Return (X, Y) of the center of cell containing provided text 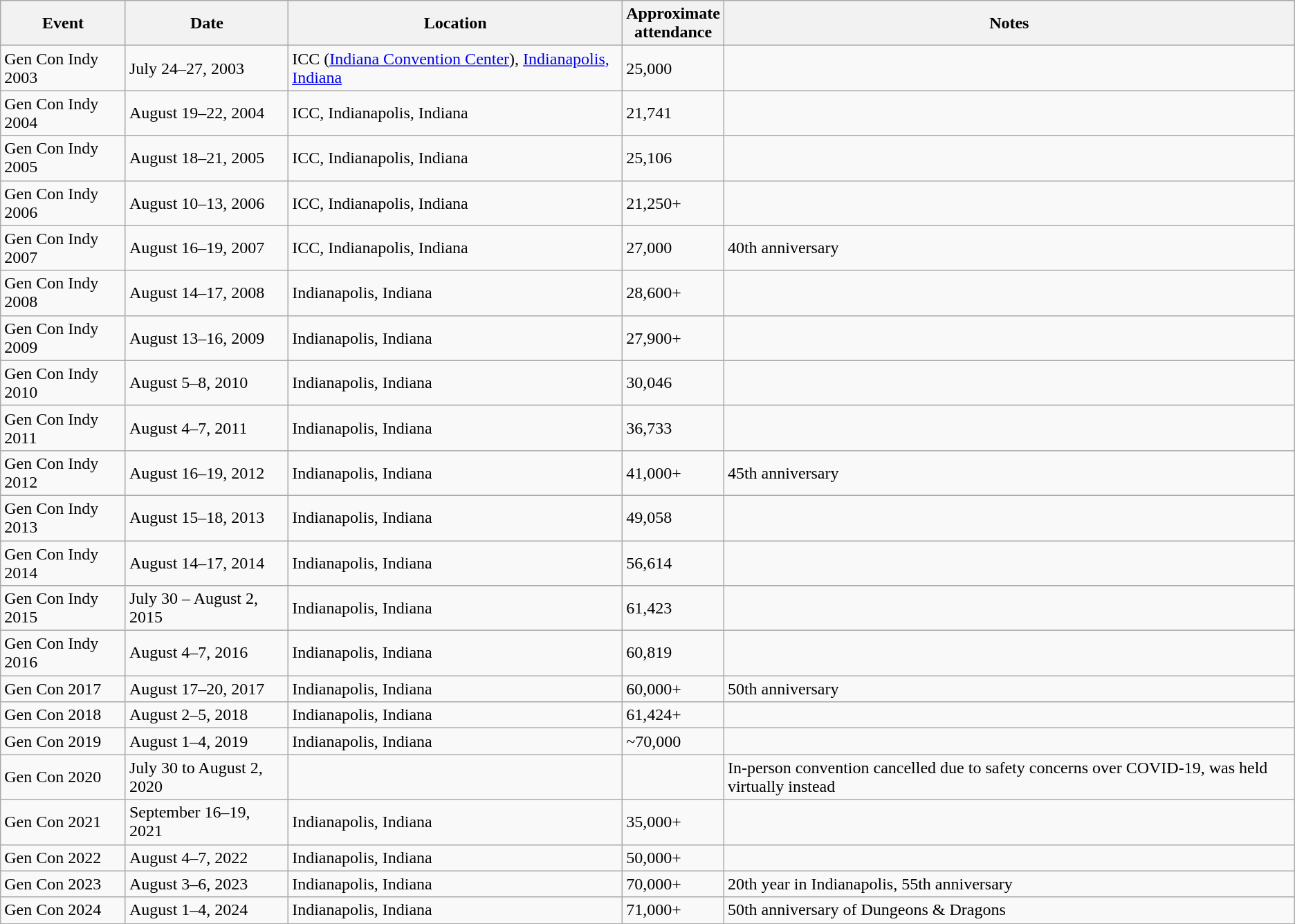
Gen Con Indy 2016 (64, 653)
Gen Con 2017 (64, 689)
August 14–17, 2014 (206, 563)
July 24–27, 2003 (206, 68)
Gen Con Indy 2003 (64, 68)
August 4–7, 2011 (206, 427)
28,600+ (674, 293)
Gen Con Indy 2005 (64, 158)
40th anniversary (1009, 248)
60,000+ (674, 689)
August 2–5, 2018 (206, 715)
Gen Con 2018 (64, 715)
August 3–6, 2023 (206, 884)
Gen Con 2021 (64, 822)
Gen Con Indy 2004 (64, 113)
Approximateattendance (674, 24)
21,250+ (674, 203)
Gen Con Indy 2015 (64, 609)
Gen Con Indy 2009 (64, 338)
20th year in Indianapolis, 55th anniversary (1009, 884)
August 13–16, 2009 (206, 338)
August 4–7, 2016 (206, 653)
August 14–17, 2008 (206, 293)
50th anniversary of Dungeons & Dragons (1009, 910)
50,000+ (674, 858)
Gen Con Indy 2013 (64, 517)
August 16–19, 2007 (206, 248)
61,423 (674, 609)
36,733 (674, 427)
Date (206, 24)
August 15–18, 2013 (206, 517)
27,900+ (674, 338)
50th anniversary (1009, 689)
August 4–7, 2022 (206, 858)
Event (64, 24)
Gen Con 2023 (64, 884)
Gen Con Indy 2010 (64, 383)
21,741 (674, 113)
Gen Con 2024 (64, 910)
49,058 (674, 517)
Gen Con Indy 2006 (64, 203)
71,000+ (674, 910)
70,000+ (674, 884)
Gen Con Indy 2011 (64, 427)
August 1–4, 2024 (206, 910)
August 16–19, 2012 (206, 473)
August 19–22, 2004 (206, 113)
August 1–4, 2019 (206, 741)
61,424+ (674, 715)
Gen Con Indy 2014 (64, 563)
Gen Con Indy 2008 (64, 293)
Gen Con 2020 (64, 777)
35,000+ (674, 822)
August 5–8, 2010 (206, 383)
Gen Con Indy 2012 (64, 473)
Gen Con Indy 2007 (64, 248)
Gen Con 2022 (64, 858)
July 30 – August 2, 2015 (206, 609)
25,106 (674, 158)
41,000+ (674, 473)
25,000 (674, 68)
August 18–21, 2005 (206, 158)
30,046 (674, 383)
Notes (1009, 24)
45th anniversary (1009, 473)
ICC (Indiana Convention Center), Indianapolis, Indiana (455, 68)
August 10–13, 2006 (206, 203)
September 16–19, 2021 (206, 822)
In-person convention cancelled due to safety concerns over COVID-19, was held virtually instead (1009, 777)
60,819 (674, 653)
56,614 (674, 563)
27,000 (674, 248)
July 30 to August 2, 2020 (206, 777)
Location (455, 24)
~70,000 (674, 741)
Gen Con 2019 (64, 741)
August 17–20, 2017 (206, 689)
